Output the (x, y) coordinate of the center of the cell containing the given text.  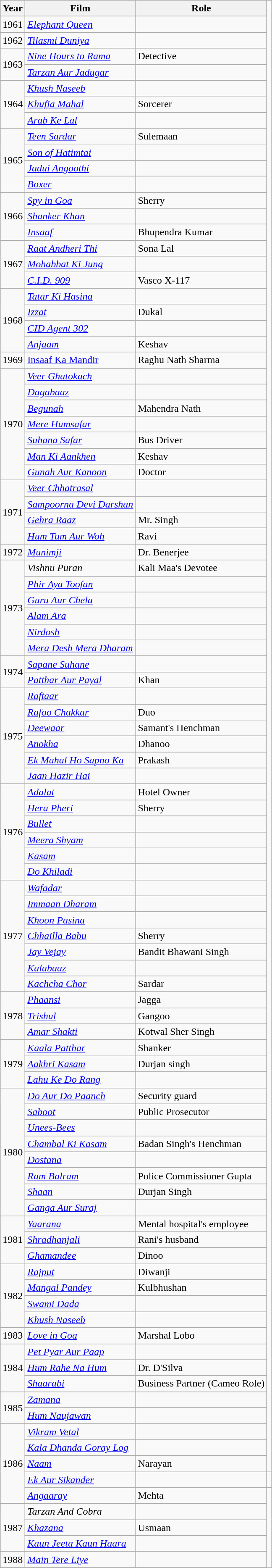
Business Partner (Cameo Role) (201, 1384)
Rani's husband (201, 1240)
1961 (13, 24)
Ek Aur Sikander (81, 1479)
Nine Hours to Rama (81, 56)
Khan (201, 680)
1969 (13, 360)
Mera Desh Mera Dharam (81, 648)
Kalabaaz (81, 968)
1972 (13, 552)
Bullet (81, 824)
Arab Ke Lal (81, 120)
Saboot (81, 1112)
Vasco X-117 (201, 280)
Veer Chhatrasal (81, 488)
Main Tere Liye (81, 1560)
1974 (13, 672)
Mohabbat Ki Jung (81, 264)
Do Aur Do Paanch (81, 1096)
1970 (13, 424)
1963 (13, 64)
Badan Singh's Henchman (201, 1144)
Diwanji (201, 1272)
Chhailla Babu (81, 936)
Tarzan And Cobra (81, 1512)
Patthar Aur Payal (81, 680)
Jay Vejay (81, 952)
Raghu Nath Sharma (201, 360)
Vikram Vetal (81, 1431)
Veer Ghatokach (81, 376)
Phir Aya Toofan (81, 584)
Sapane Suhane (81, 664)
Anjaam (81, 344)
1968 (13, 320)
Dr. Benerjee (201, 552)
Bus Driver (201, 440)
Tatar Ki Hasina (81, 296)
Vishnu Puran (81, 568)
Dr. D'Silva (201, 1368)
Phaansi (81, 1000)
Hera Pheri (81, 808)
Tilasmi Duniya (81, 40)
Film (81, 8)
Bhupendra Kumar (201, 232)
1988 (13, 1560)
Raat Andheri Thi (81, 248)
Angaaray (81, 1496)
Suhana Safar (81, 440)
Man Ki Aankhen (81, 456)
Kachcha Chor (81, 984)
Jaan Hazir Hai (81, 776)
Mental hospital's employee (201, 1224)
Alam Ara (81, 616)
Durjan Singh (201, 1192)
Aakhri Kasam (81, 1064)
Kali Maa's Devotee (201, 568)
Yaarana (81, 1224)
1962 (13, 40)
Begunah (81, 408)
Shanker Khan (81, 216)
1980 (13, 1152)
Ghamandee (81, 1256)
Narayan (201, 1463)
Izzat (81, 312)
Immaan Dharam (81, 904)
Shradhanjali (81, 1240)
Hotel Owner (201, 792)
Security guard (201, 1096)
Son of Hatimtai (81, 152)
Hum Tum Aur Woh (81, 536)
1985 (13, 1408)
Kulbhushan (201, 1288)
Wafadar (81, 888)
Dostana (81, 1160)
1965 (13, 160)
Swami Dada (81, 1304)
Kaun Jeeta Kaun Haara (81, 1544)
Police Commissioner Gupta (201, 1176)
Kasam (81, 856)
Hum Rahe Na Hum (81, 1368)
Do Khiladi (81, 872)
Bandit Bhawani Singh (201, 952)
Dukal (201, 312)
Teen Sardar (81, 136)
Elephant Queen (81, 24)
Sona Lal (201, 248)
1967 (13, 264)
Mangal Pandey (81, 1288)
Durjan singh (201, 1064)
1977 (13, 936)
Adalat (81, 792)
Munimji (81, 552)
Shaan (81, 1192)
Insaaf (81, 232)
Year (13, 8)
Raftaar (81, 696)
Mere Humsafar (81, 424)
Hum Naujawan (81, 1415)
1973 (13, 608)
Insaaf Ka Mandir (81, 360)
Samant's Henchman (201, 728)
Zamana (81, 1400)
Shaarabi (81, 1384)
Dinoo (201, 1256)
Trishul (81, 1016)
Mehta (201, 1496)
Guru Aur Chela (81, 600)
Kala Dhanda Goray Log (81, 1447)
Spy in Goa (81, 200)
Gunah Aur Kanoon (81, 472)
Ravi (201, 536)
1982 (13, 1296)
Sulemaan (201, 136)
Public Prosecutor (201, 1112)
Boxer (81, 184)
Naam (81, 1463)
1987 (13, 1528)
1979 (13, 1064)
Dhanoo (201, 744)
Rajput (81, 1272)
Kaala Patthar (81, 1048)
CID Agent 302 (81, 328)
Khufia Mahal (81, 104)
1984 (13, 1368)
Gehra Raaz (81, 520)
Ganga Aur Suraj (81, 1208)
Love in Goa (81, 1336)
Role (201, 8)
Usmaan (201, 1528)
1976 (13, 832)
1978 (13, 1016)
1983 (13, 1336)
Mr. Singh (201, 520)
Duo (201, 712)
Ram Balram (81, 1176)
Jadui Angoothi (81, 168)
Marshal Lobo (201, 1336)
Prakash (201, 760)
Pet Pyar Aur Paap (81, 1352)
Dagabaaz (81, 392)
1964 (13, 104)
Khoon Pasina (81, 920)
Meera Shyam (81, 840)
C.I.D. 909 (81, 280)
Unees-Bees (81, 1128)
Tarzan Aur Jadugar (81, 72)
Mahendra Nath (201, 408)
1971 (13, 512)
Ek Mahal Ho Sapno Ka (81, 760)
Sampoorna Devi Darshan (81, 504)
1981 (13, 1240)
Jagga (201, 1000)
Sorcerer (201, 104)
1966 (13, 216)
Khazana (81, 1528)
Anokha (81, 744)
Chambal Ki Kasam (81, 1144)
Amar Shakti (81, 1032)
Detective (201, 56)
Kotwal Sher Singh (201, 1032)
Doctor (201, 472)
1975 (13, 736)
Sardar (201, 984)
Lahu Ke Do Rang (81, 1080)
Deewaar (81, 728)
1986 (13, 1463)
Nirdosh (81, 632)
Gangoo (201, 1016)
Rafoo Chakkar (81, 712)
Shanker (201, 1048)
